Detect which cell encompasses the target text, then output its (x, y) center coordinate. 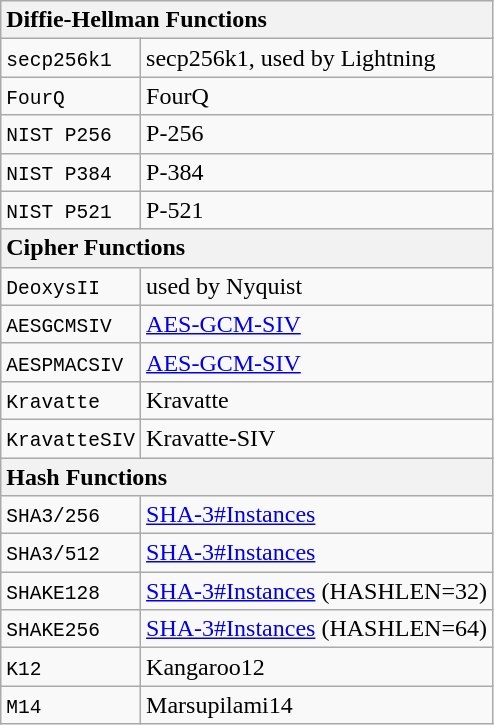
Marsupilami14 (317, 705)
SHAKE256 (71, 629)
Cipher Functions (247, 248)
NIST P521 (71, 210)
P-384 (317, 172)
secp256k1 (71, 58)
K12 (71, 667)
AESGCMSIV (71, 324)
P-256 (317, 134)
SHA3/512 (71, 553)
SHA3/256 (71, 515)
Hash Functions (247, 477)
Kangaroo12 (317, 667)
KravatteSIV (71, 438)
used by Nyquist (317, 286)
Diffie-Hellman Functions (247, 20)
P-521 (317, 210)
SHA-3#Instances (HASHLEN=64) (317, 629)
NIST P384 (71, 172)
AESPMACSIV (71, 362)
Kravatte-SIV (317, 438)
M14 (71, 705)
secp256k1, used by Lightning (317, 58)
NIST P256 (71, 134)
SHA-3#Instances (HASHLEN=32) (317, 591)
DeoxysII (71, 286)
SHAKE128 (71, 591)
